Return [X, Y] of the center of cell containing provided text 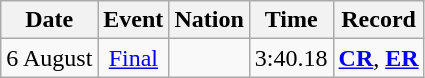
CR, ER [378, 58]
Time [291, 20]
3:40.18 [291, 58]
6 August [50, 58]
Nation [209, 20]
Final [134, 58]
Date [50, 20]
Record [378, 20]
Event [134, 20]
